Identify which cell holds the provided text, then report its [X, Y] central coordinate. 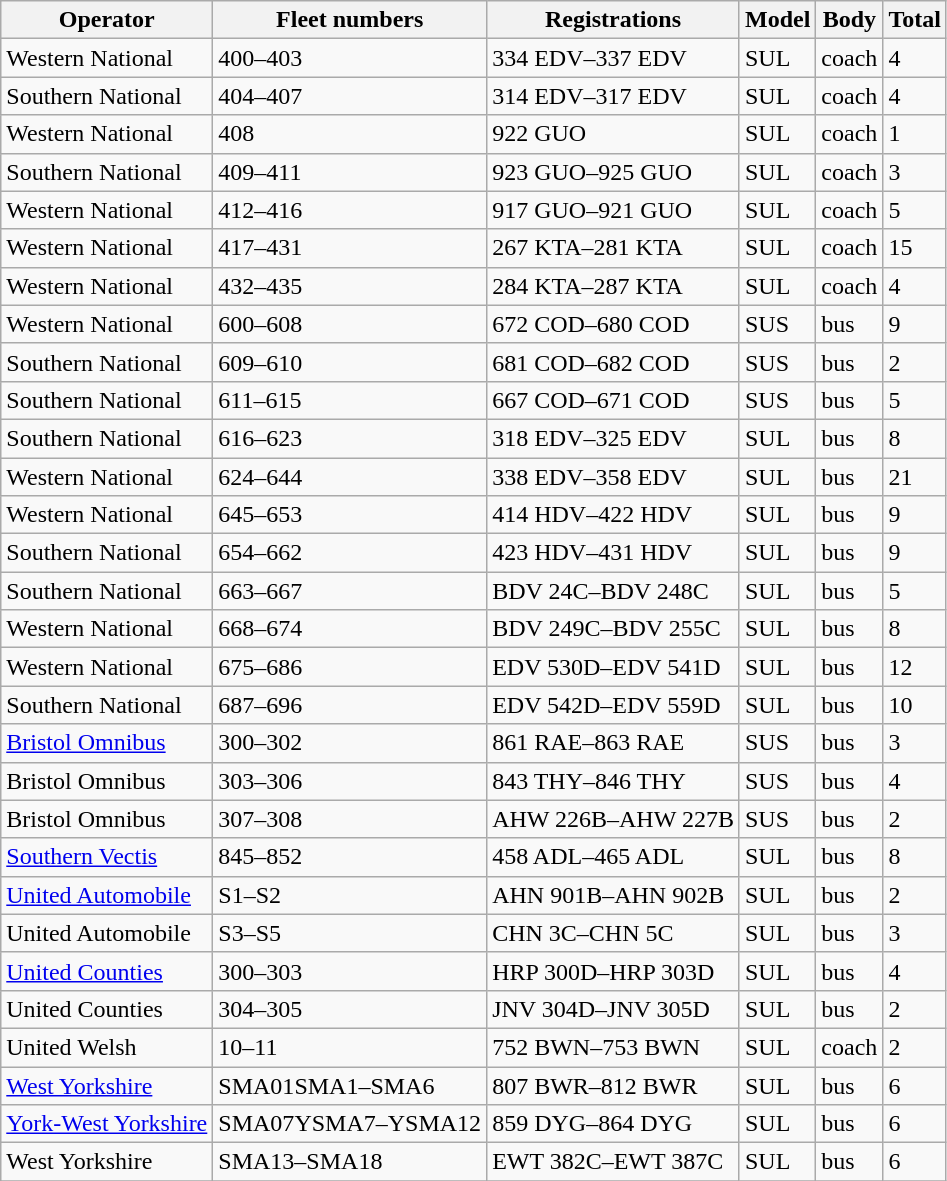
Model [777, 20]
267 KTA–281 KTA [614, 248]
JNV 304D–JNV 305D [614, 1009]
859 DYG–864 DYG [614, 1124]
611–615 [350, 400]
645–653 [350, 515]
United Welsh [107, 1047]
Body [850, 20]
300–303 [350, 971]
300–302 [350, 743]
409–411 [350, 172]
Registrations [614, 20]
AHW 226B–AHW 227B [614, 819]
BDV 249C–BDV 255C [614, 629]
600–608 [350, 324]
SMA01SMA1–SMA6 [350, 1085]
917 GUO–921 GUO [614, 210]
EDV 530D–EDV 541D [614, 667]
307–308 [350, 819]
SMA07YSMA7–YSMA12 [350, 1124]
843 THY–846 THY [614, 781]
BDV 24C–BDV 248C [614, 591]
861 RAE–863 RAE [614, 743]
10 [915, 705]
15 [915, 248]
10–11 [350, 1047]
303–306 [350, 781]
EDV 542D–EDV 559D [614, 705]
SMA13–SMA18 [350, 1162]
Fleet numbers [350, 20]
S1–S2 [350, 895]
304–305 [350, 1009]
616–623 [350, 438]
338 EDV–358 EDV [614, 477]
417–431 [350, 248]
807 BWR–812 BWR [614, 1085]
York-West Yorkshire [107, 1124]
667 COD–671 COD [614, 400]
432–435 [350, 286]
654–662 [350, 553]
334 EDV–337 EDV [614, 58]
752 BWN–753 BWN [614, 1047]
1 [915, 134]
Operator [107, 20]
845–852 [350, 857]
AHN 901B–AHN 902B [614, 895]
668–674 [350, 629]
923 GUO–925 GUO [614, 172]
314 EDV–317 EDV [614, 96]
609–610 [350, 362]
414 HDV–422 HDV [614, 515]
922 GUO [614, 134]
423 HDV–431 HDV [614, 553]
12 [915, 667]
21 [915, 477]
681 COD–682 COD [614, 362]
400–403 [350, 58]
EWT 382C–EWT 387C [614, 1162]
Southern Vectis [107, 857]
318 EDV–325 EDV [614, 438]
CHN 3C–CHN 5C [614, 933]
284 KTA–287 KTA [614, 286]
HRP 300D–HRP 303D [614, 971]
458 ADL–465 ADL [614, 857]
412–416 [350, 210]
Total [915, 20]
404–407 [350, 96]
687–696 [350, 705]
675–686 [350, 667]
672 COD–680 COD [614, 324]
408 [350, 134]
S3–S5 [350, 933]
663–667 [350, 591]
624–644 [350, 477]
